Extract the [x, y] coordinate from the center of the cell holding the provided text.  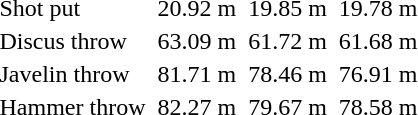
81.71 m [197, 74]
78.46 m [288, 74]
61.72 m [288, 41]
63.09 m [197, 41]
